Output the (X, Y) coordinate of the center of the cell containing the given text.  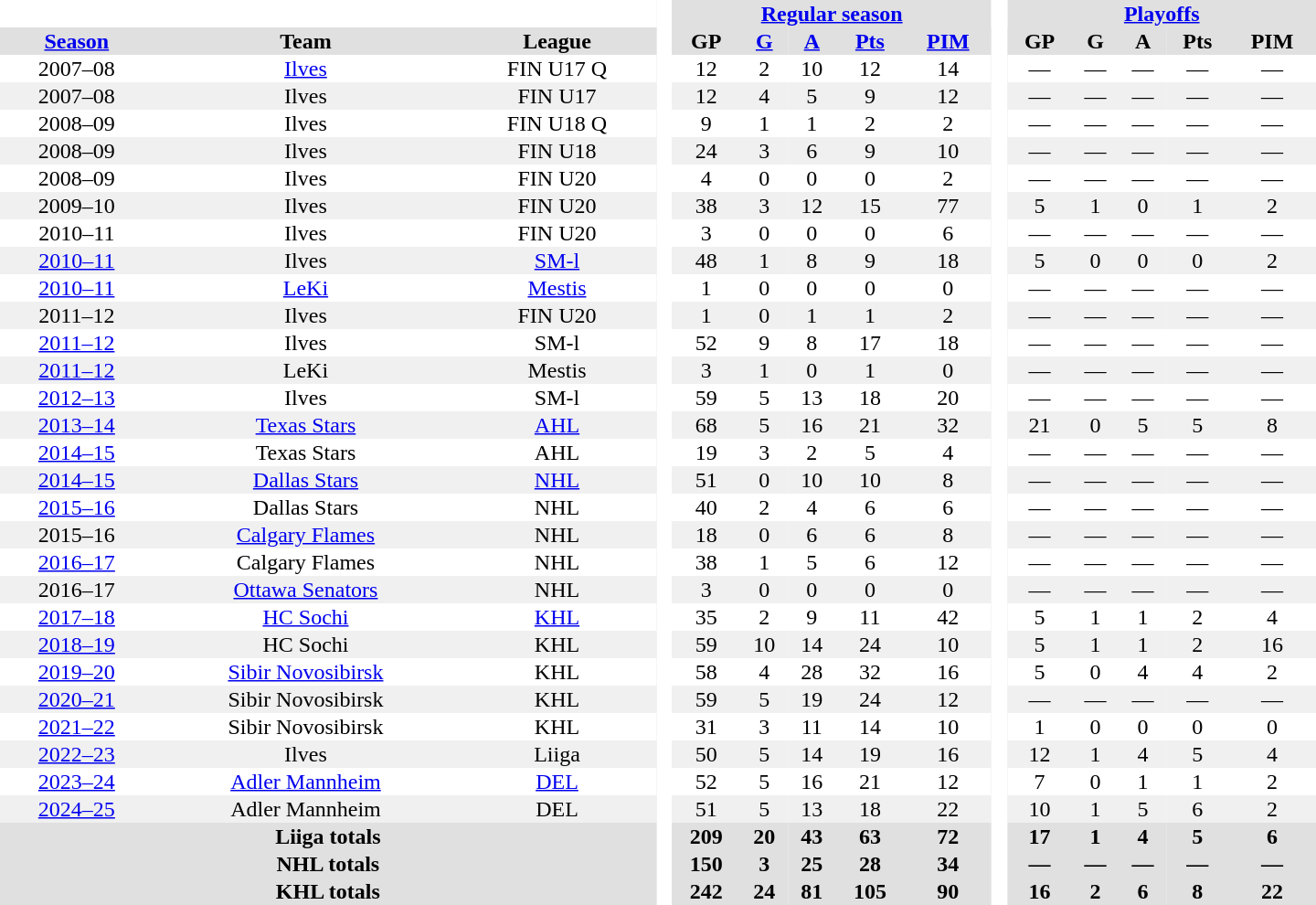
KHL totals (328, 891)
40 (706, 507)
90 (948, 891)
7 (1040, 782)
48 (706, 261)
242 (706, 891)
105 (870, 891)
Liiga (557, 754)
FIN U18 (557, 151)
42 (948, 617)
2020–21 (77, 699)
Liiga totals (328, 836)
Regular season (832, 14)
NHL totals (328, 864)
81 (812, 891)
72 (948, 836)
2018–19 (77, 644)
2009–10 (77, 206)
43 (812, 836)
150 (706, 864)
63 (870, 836)
Team (306, 41)
2012–13 (77, 398)
Playoffs (1162, 14)
68 (706, 425)
2013–14 (77, 425)
58 (706, 672)
FIN U18 Q (557, 123)
2024–25 (77, 809)
25 (812, 864)
FIN U17 (557, 96)
15 (870, 206)
2019–20 (77, 672)
50 (706, 754)
League (557, 41)
2021–22 (77, 727)
77 (948, 206)
2022–23 (77, 754)
34 (948, 864)
FIN U17 Q (557, 69)
209 (706, 836)
31 (706, 727)
Season (77, 41)
2017–18 (77, 617)
35 (706, 617)
Ottawa Senators (306, 590)
2023–24 (77, 782)
